Output the [X, Y] coordinate of the center of the cell containing the given text.  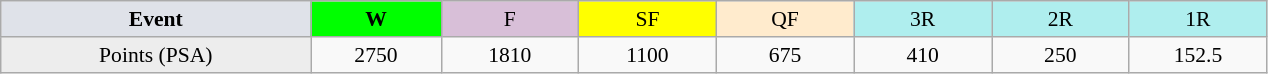
410 [923, 55]
3R [923, 19]
250 [1061, 55]
1R [1198, 19]
675 [785, 55]
Points (PSA) [156, 55]
1810 [510, 55]
2750 [376, 55]
2R [1061, 19]
QF [785, 19]
1100 [648, 55]
W [376, 19]
152.5 [1198, 55]
F [510, 19]
Event [156, 19]
SF [648, 19]
